Capture the cell that displays the provided text and extract its (X, Y) central coordinate. 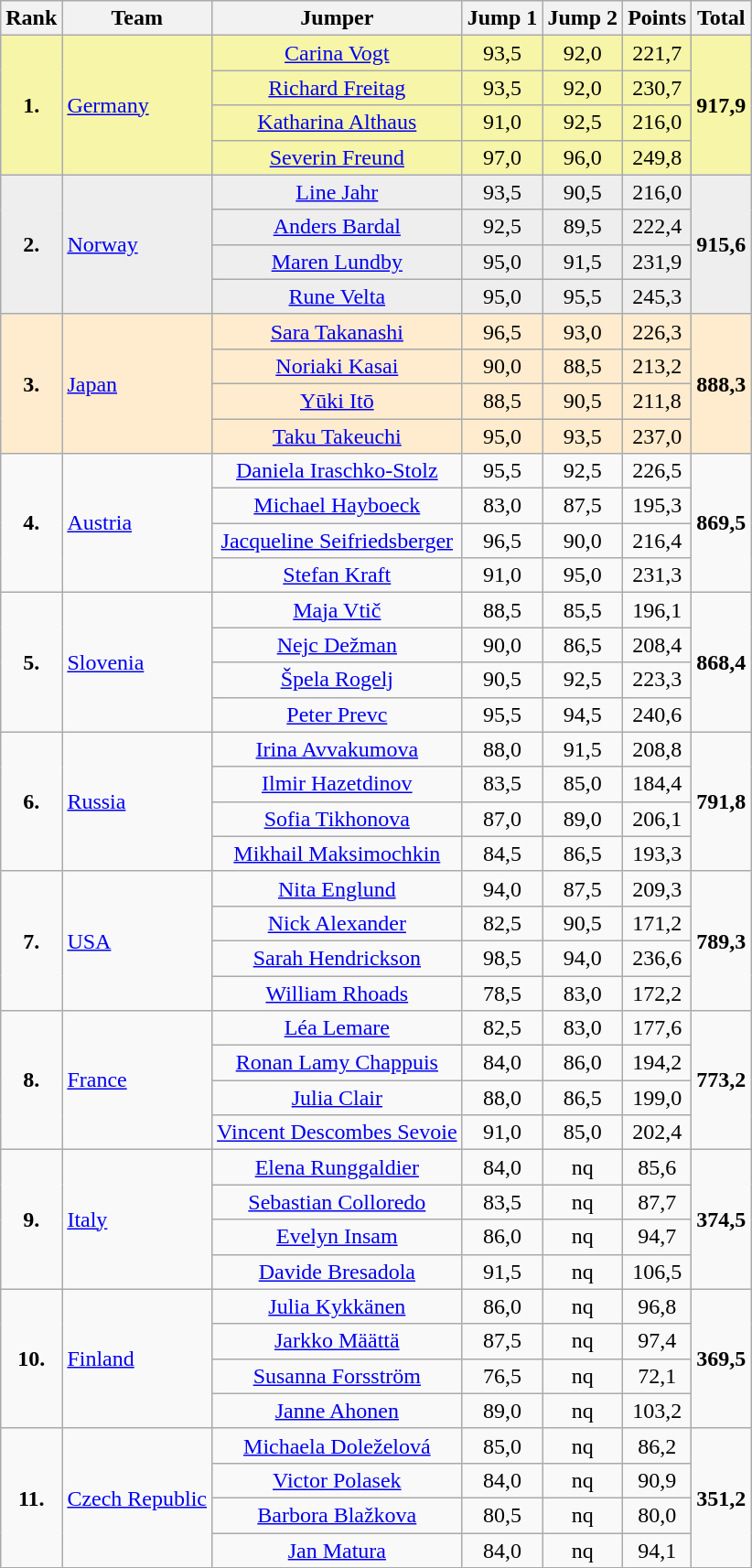
374,5 (721, 1219)
Line Jahr (338, 192)
103,2 (657, 1411)
94,7 (657, 1237)
97,0 (502, 157)
Julia Kykkänen (338, 1306)
72,1 (657, 1376)
Jump 1 (502, 18)
106,5 (657, 1272)
Irina Avvakumova (338, 749)
Anders Bardal (338, 227)
93,0 (583, 331)
869,5 (721, 523)
98,5 (502, 958)
Taku Takeuchi (338, 436)
85,5 (583, 610)
196,1 (657, 610)
Rune Velta (338, 296)
Noriaki Kasai (338, 366)
Sara Takanashi (338, 331)
Carina Vogt (338, 53)
Peter Prevc (338, 714)
216,4 (657, 541)
Špela Rogelj (338, 680)
Germany (137, 105)
Japan (137, 383)
Michaela Doleželová (338, 1445)
213,2 (657, 366)
3. (31, 383)
Slovenia (137, 662)
369,5 (721, 1359)
97,4 (657, 1341)
Daniela Iraschko-Stolz (338, 471)
199,0 (657, 1098)
4. (31, 523)
211,8 (657, 401)
80,0 (657, 1515)
10. (31, 1359)
194,2 (657, 1063)
773,2 (721, 1080)
Italy (137, 1219)
86,2 (657, 1445)
Sofia Tikhonova (338, 819)
231,9 (657, 262)
2. (31, 244)
Mikhail Maksimochkin (338, 854)
237,0 (657, 436)
Yūki Itō (338, 401)
249,8 (657, 157)
6. (31, 801)
96,8 (657, 1306)
193,3 (657, 854)
5. (31, 662)
Finland (137, 1359)
Nick Alexander (338, 923)
888,3 (721, 383)
915,6 (721, 244)
791,8 (721, 801)
Davide Bresadola (338, 1272)
Vincent Descombes Sevoie (338, 1133)
223,3 (657, 680)
231,3 (657, 575)
Susanna Forsström (338, 1376)
89,5 (583, 227)
Ilmir Hazetdinov (338, 784)
868,4 (721, 662)
202,4 (657, 1133)
789,3 (721, 940)
Léa Lemare (338, 1028)
208,4 (657, 645)
Jumper (338, 18)
Michael Hayboeck (338, 506)
Sarah Hendrickson (338, 958)
7. (31, 940)
209,3 (657, 888)
208,8 (657, 749)
Austria (137, 523)
84,5 (502, 854)
351,2 (721, 1498)
Barbora Blažkova (338, 1515)
78,5 (502, 993)
Maja Vtič (338, 610)
Severin Freund (338, 157)
Julia Clair (338, 1098)
226,5 (657, 471)
Ronan Lamy Chappuis (338, 1063)
96,0 (583, 157)
Rank (31, 18)
William Rhoads (338, 993)
226,3 (657, 331)
184,4 (657, 784)
Jacqueline Seifriedsberger (338, 541)
Nejc Dežman (338, 645)
Russia (137, 801)
Norway (137, 244)
Richard Freitag (338, 88)
Nita Englund (338, 888)
85,6 (657, 1167)
177,6 (657, 1028)
Elena Runggaldier (338, 1167)
87,7 (657, 1202)
Sebastian Colloredo (338, 1202)
240,6 (657, 714)
11. (31, 1498)
Jan Matura (338, 1551)
Points (657, 18)
1. (31, 105)
94,5 (583, 714)
Jarkko Määttä (338, 1341)
Total (721, 18)
Victor Polasek (338, 1480)
245,3 (657, 296)
8. (31, 1080)
87,0 (502, 819)
221,7 (657, 53)
172,2 (657, 993)
90,9 (657, 1480)
Maren Lundby (338, 262)
Evelyn Insam (338, 1237)
Team (137, 18)
236,6 (657, 958)
76,5 (502, 1376)
USA (137, 940)
France (137, 1080)
9. (31, 1219)
222,4 (657, 227)
Czech Republic (137, 1498)
80,5 (502, 1515)
171,2 (657, 923)
206,1 (657, 819)
Stefan Kraft (338, 575)
195,3 (657, 506)
Janne Ahonen (338, 1411)
230,7 (657, 88)
Jump 2 (583, 18)
94,1 (657, 1551)
917,9 (721, 105)
Katharina Althaus (338, 123)
